Scan for the cell matching the given text and deliver its [X, Y] coordinate at center. 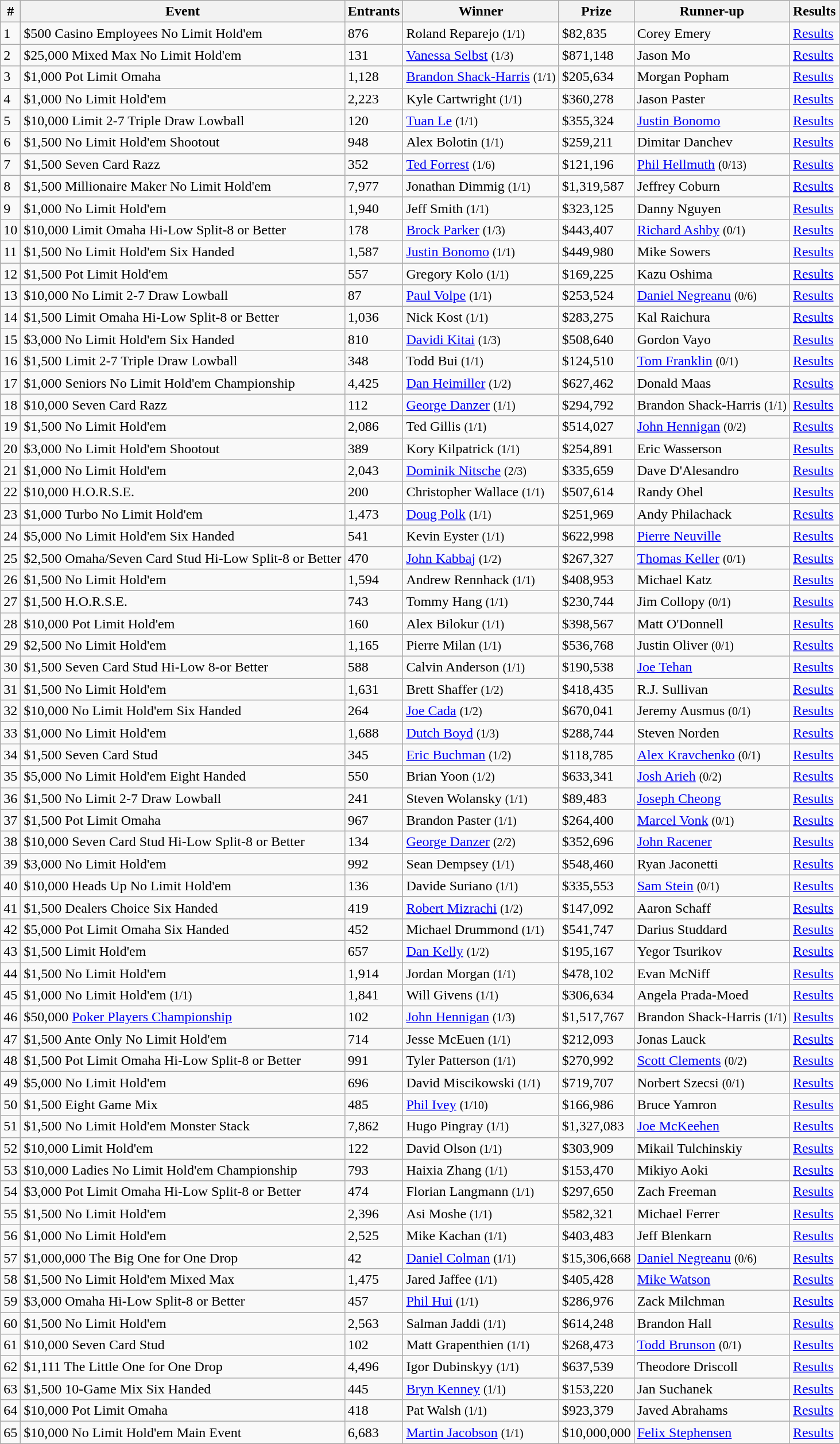
45 [10, 995]
Ted Forrest (1/6) [481, 164]
Nick Kost (1/1) [481, 318]
$1,500 Seven Card Stud Hi-Low 8-or Better [183, 667]
$3,000 No Limit Hold'em Six Handed [183, 339]
Florian Langmann (1/1) [481, 1192]
241 [374, 798]
1,841 [374, 995]
$283,275 [596, 318]
Jonathan Dimmig (1/1) [481, 186]
6 [10, 142]
$169,225 [596, 274]
1 [10, 33]
$1,000,000 The Big One for One Drop [183, 1257]
$10,000,000 [596, 1433]
Felix Stephensen [712, 1433]
Joe Tehan [712, 667]
$1,500 Limit Omaha Hi-Low Split-8 or Better [183, 318]
40 [10, 886]
Josh Arieh (0/2) [712, 777]
Yegor Tsurikov [712, 951]
Michael Drummond (1/1) [481, 929]
$5,000 Pot Limit Omaha Six Handed [183, 929]
Dave D'Alesandro [712, 470]
Jeffrey Coburn [712, 186]
714 [374, 1039]
6,683 [374, 1433]
$1,500 Seven Card Stud [183, 755]
$1,111 The Little One for One Drop [183, 1367]
$398,567 [596, 623]
Phil Hui (1/1) [481, 1301]
32 [10, 711]
Will Givens (1/1) [481, 995]
696 [374, 1083]
Asi Moshe (1/1) [481, 1214]
44 [10, 974]
2,043 [374, 470]
Davidi Kitai (1/3) [481, 339]
Entrants [374, 11]
Sam Stein (0/1) [712, 886]
$10,000 No Limit 2-7 Draw Lowball [183, 296]
$507,614 [596, 492]
30 [10, 667]
$267,327 [596, 558]
Jeremy Ausmus (0/1) [712, 711]
Dan Kelly (1/2) [481, 951]
Dominik Nitsche (2/3) [481, 470]
$10,000 Ladies No Limit Hold'em Championship [183, 1170]
Pierre Milan (1/1) [481, 646]
49 [10, 1083]
2,563 [374, 1323]
18 [10, 405]
$3,000 No Limit Hold'em [183, 864]
Brian Yoon (1/2) [481, 777]
12 [10, 274]
$1,500 Pot Limit Omaha [183, 820]
$50,000 Poker Players Championship [183, 1017]
$1,500 Seven Card Razz [183, 164]
7,977 [374, 186]
Eric Wasserson [712, 449]
$508,640 [596, 339]
419 [374, 908]
7 [10, 164]
George Danzer (2/2) [481, 842]
474 [374, 1192]
Kevin Eyster (1/1) [481, 536]
$10,000 Seven Card Stud [183, 1345]
$10,000 H.O.R.S.E. [183, 492]
63 [10, 1389]
793 [374, 1170]
$2,500 Omaha/Seven Card Stud Hi-Low Split-8 or Better [183, 558]
60 [10, 1323]
Vanessa Selbst (1/3) [481, 55]
Danny Nguyen [712, 208]
# [10, 11]
$405,428 [596, 1279]
1,473 [374, 514]
$10,000 Pot Limit Hold'em [183, 623]
Marcel Vonk (0/1) [712, 820]
Gordon Vayo [712, 339]
$352,696 [596, 842]
136 [374, 886]
$1,000 Seniors No Limit Hold'em Championship [183, 383]
131 [374, 55]
Davide Suriano (1/1) [481, 886]
$212,093 [596, 1039]
$633,341 [596, 777]
Jason Mo [712, 55]
Randy Ohel [712, 492]
$3,000 Omaha Hi-Low Split-8 or Better [183, 1301]
$1,500 H.O.R.S.E. [183, 601]
122 [374, 1148]
$254,891 [596, 449]
George Danzer (1/1) [481, 405]
$118,785 [596, 755]
Todd Brunson (0/1) [712, 1345]
36 [10, 798]
$5,000 No Limit Hold'em [183, 1083]
Phil Ivey (1/10) [481, 1105]
Dimitar Danchev [712, 142]
38 [10, 842]
Matt Grapenthien (1/1) [481, 1345]
Bruce Yamron [712, 1105]
$1,500 No Limit 2-7 Draw Lowball [183, 798]
$403,483 [596, 1235]
Michael Katz [712, 580]
55 [10, 1214]
$1,319,587 [596, 186]
Gregory Kolo (1/1) [481, 274]
112 [374, 405]
134 [374, 842]
Steven Wolansky (1/1) [481, 798]
R.J. Sullivan [712, 689]
Alex Bilokur (1/1) [481, 623]
588 [374, 667]
Tom Franklin (0/1) [712, 361]
$1,500 No Limit Hold'em Six Handed [183, 252]
Justin Oliver (0/1) [712, 646]
991 [374, 1061]
Mike Sowers [712, 252]
$408,953 [596, 580]
Mike Watson [712, 1279]
470 [374, 558]
$1,500 Millionaire Maker No Limit Hold'em [183, 186]
$10,000 Limit 2-7 Triple Draw Lowball [183, 121]
2,525 [374, 1235]
24 [10, 536]
16 [10, 361]
$253,524 [596, 296]
4,496 [374, 1367]
$121,196 [596, 164]
62 [10, 1367]
$294,792 [596, 405]
Kyle Cartwright (1/1) [481, 99]
28 [10, 623]
$1,500 10-Game Mix Six Handed [183, 1389]
$1,500 No Limit Hold'em Monster Stack [183, 1126]
657 [374, 951]
Brett Shaffer (1/2) [481, 689]
Daniel Colman (1/1) [481, 1257]
$1,000 Turbo No Limit Hold'em [183, 514]
Jonas Lauck [712, 1039]
14 [10, 318]
2,086 [374, 427]
$614,248 [596, 1323]
$443,407 [596, 230]
445 [374, 1389]
Brock Parker (1/3) [481, 230]
John Hennigan (1/3) [481, 1017]
John Racener [712, 842]
$82,835 [596, 33]
$124,510 [596, 361]
Paul Volpe (1/1) [481, 296]
Runner-up [712, 11]
Zach Freeman [712, 1192]
David Olson (1/1) [481, 1148]
1,475 [374, 1279]
23 [10, 514]
557 [374, 274]
Justin Bonomo (1/1) [481, 252]
743 [374, 601]
876 [374, 33]
178 [374, 230]
Brandon Hall [712, 1323]
$1,500 Eight Game Mix [183, 1105]
Todd Bui (1/1) [481, 361]
56 [10, 1235]
Angela Prada-Moed [712, 995]
29 [10, 646]
$1,000 No Limit Hold'em (1/1) [183, 995]
$335,553 [596, 886]
Steven Norden [712, 733]
541 [374, 536]
$10,000 Pot Limit Omaha [183, 1411]
Jan Suchanek [712, 1389]
25 [10, 558]
52 [10, 1148]
$1,500 Limit 2-7 Triple Draw Lowball [183, 361]
$297,650 [596, 1192]
$627,462 [596, 383]
550 [374, 777]
$637,539 [596, 1367]
Thomas Keller (0/1) [712, 558]
Brandon Paster (1/1) [481, 820]
46 [10, 1017]
2 [10, 55]
Jason Paster [712, 99]
$10,000 Heads Up No Limit Hold'em [183, 886]
37 [10, 820]
$871,148 [596, 55]
Andy Philachack [712, 514]
200 [374, 492]
58 [10, 1279]
Darius Studdard [712, 929]
Kal Raichura [712, 318]
Javed Abrahams [712, 1411]
345 [374, 755]
Igor Dubinskyy (1/1) [481, 1367]
87 [374, 296]
John Hennigan (0/2) [712, 427]
Jared Jaffee (1/1) [481, 1279]
Corey Emery [712, 33]
19 [10, 427]
$286,976 [596, 1301]
33 [10, 733]
43 [10, 951]
Calvin Anderson (1/1) [481, 667]
$478,102 [596, 974]
$622,998 [596, 536]
$323,125 [596, 208]
$536,768 [596, 646]
485 [374, 1105]
$190,538 [596, 667]
$259,211 [596, 142]
1,036 [374, 318]
$270,992 [596, 1061]
Event [183, 11]
Jordan Morgan (1/1) [481, 974]
$268,473 [596, 1345]
Ted Gillis (1/1) [481, 427]
$514,027 [596, 427]
$500 Casino Employees No Limit Hold'em [183, 33]
Morgan Popham [712, 77]
$548,460 [596, 864]
Justin Bonomo [712, 121]
13 [10, 296]
457 [374, 1301]
8 [10, 186]
Joseph Cheong [712, 798]
Haixia Zhang (1/1) [481, 1170]
$923,379 [596, 1411]
$153,470 [596, 1170]
51 [10, 1126]
2,396 [374, 1214]
352 [374, 164]
$303,909 [596, 1148]
$360,278 [596, 99]
1,165 [374, 646]
Scott Clements (0/2) [712, 1061]
948 [374, 142]
Richard Ashby (0/1) [712, 230]
$1,500 No Limit Hold'em Shootout [183, 142]
$251,969 [596, 514]
1,128 [374, 77]
Roland Reparejo (1/1) [481, 33]
54 [10, 1192]
$1,500 Ante Only No Limit Hold'em [183, 1039]
Jim Collopy (0/1) [712, 601]
$89,483 [596, 798]
967 [374, 820]
$230,744 [596, 601]
Mike Kachan (1/1) [481, 1235]
Doug Polk (1/1) [481, 514]
10 [10, 230]
Martin Jacobson (1/1) [481, 1433]
$719,707 [596, 1083]
$1,500 Pot Limit Hold'em [183, 274]
64 [10, 1411]
1,587 [374, 252]
$582,321 [596, 1214]
$3,000 No Limit Hold'em Shootout [183, 449]
$355,324 [596, 121]
$10,000 Seven Card Stud Hi-Low Split-8 or Better [183, 842]
Zack Milchman [712, 1301]
Tuan Le (1/1) [481, 121]
26 [10, 580]
1,594 [374, 580]
John Kabbaj (1/2) [481, 558]
Tyler Patterson (1/1) [481, 1061]
810 [374, 339]
Pat Walsh (1/1) [481, 1411]
Theodore Driscoll [712, 1367]
Sean Dempsey (1/1) [481, 864]
$5,000 No Limit Hold'em Six Handed [183, 536]
4 [10, 99]
Norbert Szecsi (0/1) [712, 1083]
17 [10, 383]
Matt O'Donnell [712, 623]
$306,634 [596, 995]
Evan McNiff [712, 974]
57 [10, 1257]
Salman Jaddi (1/1) [481, 1323]
Tommy Hang (1/1) [481, 601]
65 [10, 1433]
$449,980 [596, 252]
Prize [596, 11]
$670,041 [596, 711]
Andrew Rennhack (1/1) [481, 580]
Christopher Wallace (1/1) [481, 492]
Jeff Blenkarn [712, 1235]
Dan Heimiller (1/2) [481, 383]
$1,327,083 [596, 1126]
50 [10, 1105]
48 [10, 1061]
David Miscikowski (1/1) [481, 1083]
Joe McKeehen [712, 1126]
$153,220 [596, 1389]
$3,000 Pot Limit Omaha Hi-Low Split-8 or Better [183, 1192]
Alex Kravchenko (0/1) [712, 755]
120 [374, 121]
264 [374, 711]
389 [374, 449]
$1,500 Limit Hold'em [183, 951]
Donald Maas [712, 383]
992 [374, 864]
$1,500 No Limit Hold'em Mixed Max [183, 1279]
Kazu Oshima [712, 274]
$1,500 Pot Limit Omaha Hi-Low Split-8 or Better [183, 1061]
$166,986 [596, 1105]
Mikail Tulchinskiy [712, 1148]
34 [10, 755]
$1,500 Dealers Choice Six Handed [183, 908]
$147,092 [596, 908]
5 [10, 121]
$264,400 [596, 820]
$205,634 [596, 77]
Michael Ferrer [712, 1214]
Kory Kilpatrick (1/1) [481, 449]
1,688 [374, 733]
$10,000 Seven Card Razz [183, 405]
59 [10, 1301]
Eric Buchman (1/2) [481, 755]
27 [10, 601]
3 [10, 77]
1,631 [374, 689]
Bryn Kenney (1/1) [481, 1389]
Robert Mizrachi (1/2) [481, 908]
160 [374, 623]
$10,000 No Limit Hold'em Six Handed [183, 711]
39 [10, 864]
$1,000 Pot Limit Omaha [183, 77]
1,940 [374, 208]
Phil Hellmuth (0/13) [712, 164]
Pierre Neuville [712, 536]
41 [10, 908]
348 [374, 361]
22 [10, 492]
Jesse McEuen (1/1) [481, 1039]
53 [10, 1170]
Joe Cada (1/2) [481, 711]
$335,659 [596, 470]
Winner [481, 11]
$10,000 Limit Omaha Hi-Low Split-8 or Better [183, 230]
4,425 [374, 383]
15 [10, 339]
$5,000 No Limit Hold'em Eight Handed [183, 777]
2,223 [374, 99]
Jeff Smith (1/1) [481, 208]
1,914 [374, 974]
$195,167 [596, 951]
$2,500 No Limit Hold'em [183, 646]
Alex Bolotin (1/1) [481, 142]
Dutch Boyd (1/3) [481, 733]
418 [374, 1411]
11 [10, 252]
20 [10, 449]
9 [10, 208]
$418,435 [596, 689]
Ryan Jaconetti [712, 864]
35 [10, 777]
61 [10, 1345]
452 [374, 929]
$1,517,767 [596, 1017]
$25,000 Mixed Max No Limit Hold'em [183, 55]
$288,744 [596, 733]
$541,747 [596, 929]
47 [10, 1039]
21 [10, 470]
Aaron Schaff [712, 908]
31 [10, 689]
$15,306,668 [596, 1257]
$10,000 Limit Hold'em [183, 1148]
7,862 [374, 1126]
Mikiyo Aoki [712, 1170]
Hugo Pingray (1/1) [481, 1126]
$10,000 No Limit Hold'em Main Event [183, 1433]
